Find where the given text appears and provide that cell's center as [X, Y] coordinate. 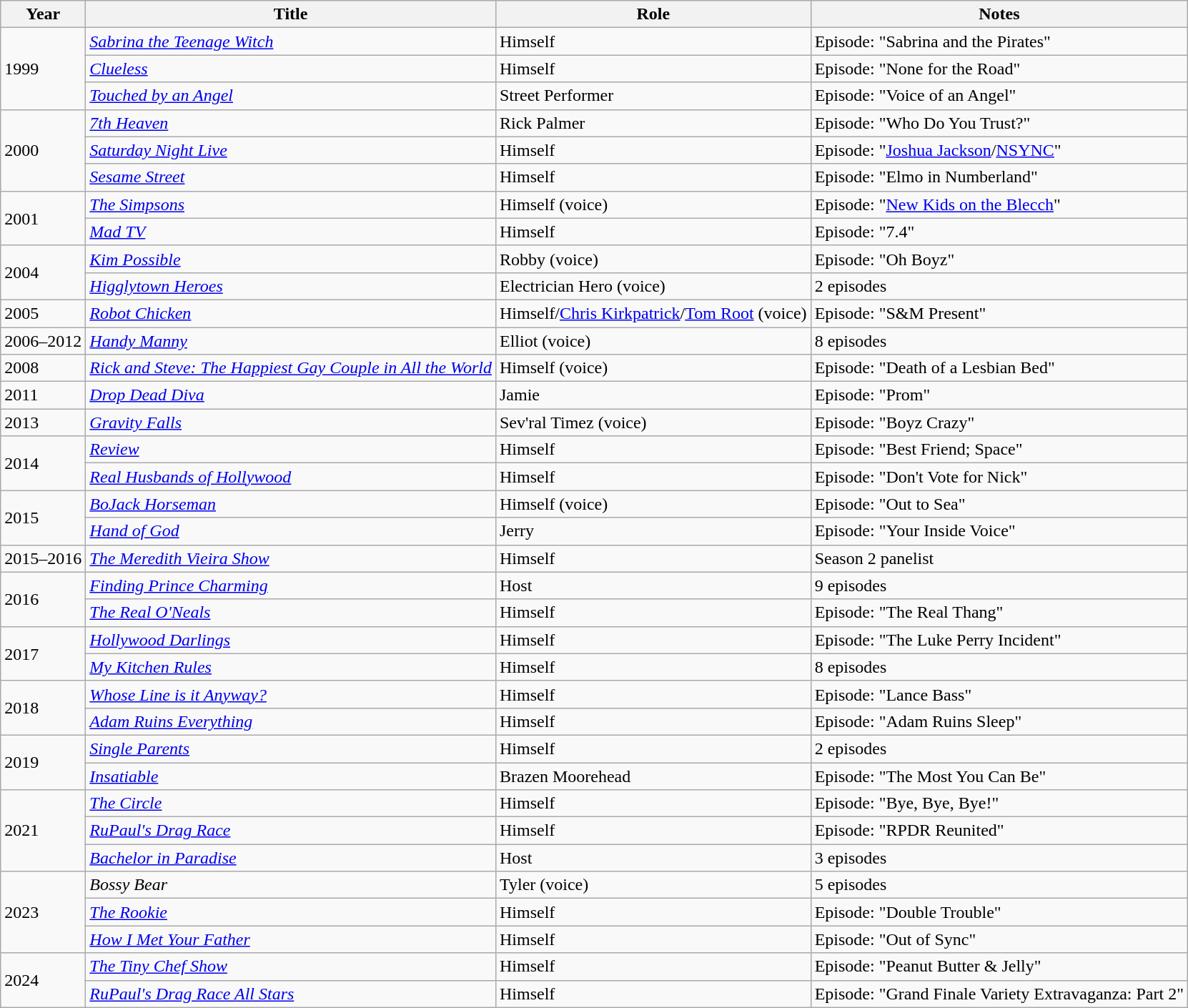
Robot Chicken [291, 313]
Insatiable [291, 776]
Episode: "Lance Bass" [999, 694]
Episode: "Adam Ruins Sleep" [999, 721]
Rick and Steve: The Happiest Gay Couple in All the World [291, 368]
BoJack Horseman [291, 504]
Episode: "Sabrina and the Pirates" [999, 41]
Episode: "New Kids on the Blecch" [999, 204]
2019 [43, 762]
2018 [43, 708]
Adam Ruins Everything [291, 721]
Himself/Chris Kirkpatrick/Tom Root (voice) [653, 313]
1999 [43, 69]
Rick Palmer [653, 123]
3 episodes [999, 858]
Higglytown Heroes [291, 286]
Episode: "Out of Sync" [999, 939]
Episode: "The Most You Can Be" [999, 776]
Robby (voice) [653, 259]
Single Parents [291, 748]
Sesame Street [291, 177]
2014 [43, 463]
Clueless [291, 69]
Episode: "Your Inside Voice" [999, 531]
Episode: "Don't Vote for Nick" [999, 477]
Episode: "RPDR Reunited" [999, 831]
Role [653, 14]
Electrician Hero (voice) [653, 286]
Hand of God [291, 531]
Episode: "Boyz Crazy" [999, 423]
Sev'ral Timez (voice) [653, 423]
Gravity Falls [291, 423]
The Rookie [291, 912]
Hollywood Darlings [291, 640]
My Kitchen Rules [291, 667]
Sabrina the Teenage Witch [291, 41]
Street Performer [653, 96]
2015 [43, 518]
The Real O'Neals [291, 613]
Elliot (voice) [653, 341]
Finding Prince Charming [291, 585]
How I Met Your Father [291, 939]
Year [43, 14]
2000 [43, 150]
9 episodes [999, 585]
Episode: "Voice of an Angel" [999, 96]
Saturday Night Live [291, 150]
RuPaul's Drag Race [291, 831]
2015–2016 [43, 558]
Tyler (voice) [653, 885]
Drop Dead Diva [291, 395]
RuPaul's Drag Race All Stars [291, 994]
2024 [43, 980]
Review [291, 450]
The Tiny Chef Show [291, 967]
Season 2 panelist [999, 558]
2001 [43, 218]
Handy Manny [291, 341]
Mad TV [291, 232]
Real Husbands of Hollywood [291, 477]
2023 [43, 912]
Episode: "Elmo in Numberland" [999, 177]
Episode: "7.4" [999, 232]
Bachelor in Paradise [291, 858]
The Circle [291, 804]
Brazen Moorehead [653, 776]
Whose Line is it Anyway? [291, 694]
Touched by an Angel [291, 96]
Episode: "None for the Road" [999, 69]
7th Heaven [291, 123]
Episode: "S&M Present" [999, 313]
Episode: "Bye, Bye, Bye!" [999, 804]
The Meredith Vieira Show [291, 558]
2006–2012 [43, 341]
2004 [43, 272]
2011 [43, 395]
Episode: "Joshua Jackson/NSYNC" [999, 150]
2008 [43, 368]
2005 [43, 313]
2017 [43, 653]
2013 [43, 423]
Episode: "Prom" [999, 395]
Bossy Bear [291, 885]
Episode: "Out to Sea" [999, 504]
Episode: "Peanut Butter & Jelly" [999, 967]
2016 [43, 599]
The Simpsons [291, 204]
Episode: "The Luke Perry Incident" [999, 640]
Kim Possible [291, 259]
Episode: "The Real Thang" [999, 613]
Episode: "Oh Boyz" [999, 259]
Episode: "Double Trouble" [999, 912]
Title [291, 14]
Episode: "Grand Finale Variety Extravaganza: Part 2" [999, 994]
Episode: "Best Friend; Space" [999, 450]
Notes [999, 14]
5 episodes [999, 885]
Jamie [653, 395]
Episode: "Death of a Lesbian Bed" [999, 368]
2021 [43, 831]
Jerry [653, 531]
Episode: "Who Do You Trust?" [999, 123]
